Determine the [x, y] coordinate at the center of the cell enclosing the given text.  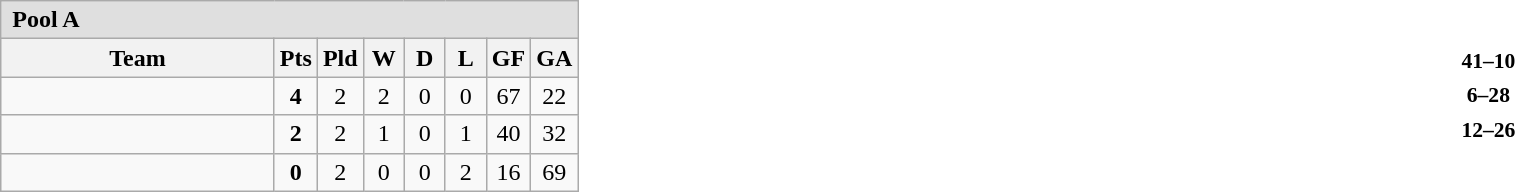
40 [508, 134]
W [384, 58]
22 [554, 96]
Pool A [290, 20]
Team [138, 58]
4 [296, 96]
GF [508, 58]
67 [508, 96]
16 [508, 172]
D [424, 58]
Pld [340, 58]
Pts [296, 58]
L [466, 58]
69 [554, 172]
32 [554, 134]
GA [554, 58]
